Output the [x, y] coordinate of the center of the cell containing the given text.  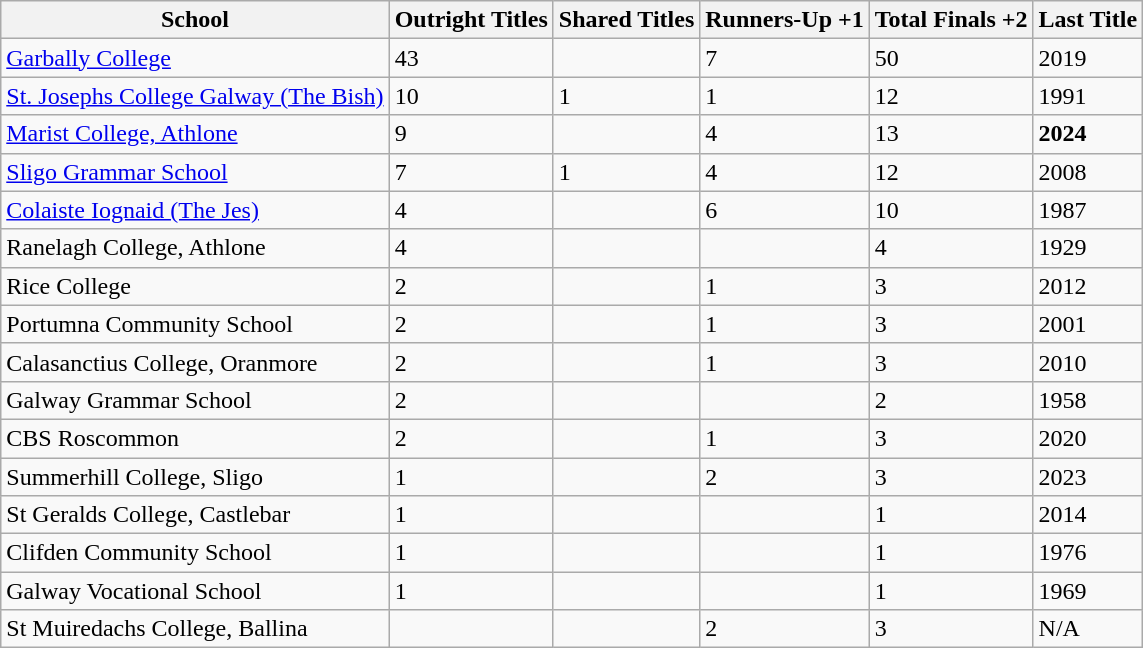
St. Josephs College Galway (The Bish) [195, 96]
2008 [1088, 172]
1929 [1088, 248]
Outright Titles [471, 20]
Sligo Grammar School [195, 172]
9 [471, 134]
1969 [1088, 591]
2024 [1088, 134]
Shared Titles [626, 20]
Runners-Up +1 [784, 20]
2019 [1088, 58]
1987 [1088, 210]
Last Title [1088, 20]
Total Finals +2 [951, 20]
St Muiredachs College, Ballina [195, 629]
St Geralds College, Castlebar [195, 515]
School [195, 20]
Colaiste Iognaid (The Jes) [195, 210]
13 [951, 134]
Summerhill College, Sligo [195, 477]
Galway Vocational School [195, 591]
43 [471, 58]
2020 [1088, 438]
6 [784, 210]
Ranelagh College, Athlone [195, 248]
Calasanctius College, Oranmore [195, 362]
Portumna Community School [195, 324]
1976 [1088, 553]
2023 [1088, 477]
Clifden Community School [195, 553]
N/A [1088, 629]
CBS Roscommon [195, 438]
Marist College, Athlone [195, 134]
1958 [1088, 400]
2010 [1088, 362]
Garbally College [195, 58]
2012 [1088, 286]
50 [951, 58]
1991 [1088, 96]
2014 [1088, 515]
Galway Grammar School [195, 400]
2001 [1088, 324]
Rice College [195, 286]
